Return the [X, Y] coordinate for the center point of the cell that contains the specified text.  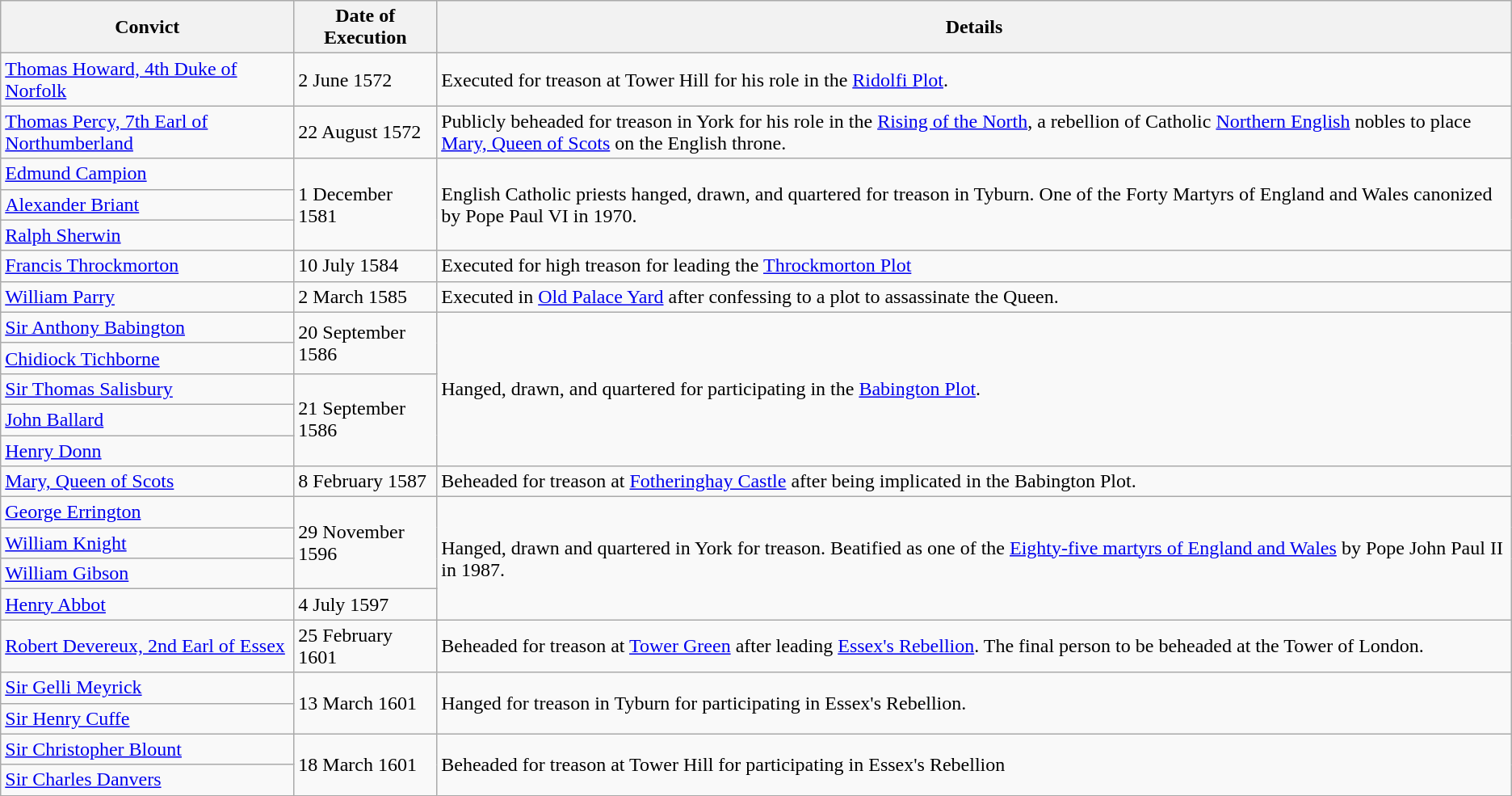
8 February 1587 [365, 482]
Beheaded for treason at Fotheringhay Castle after being implicated in the Babington Plot. [974, 482]
25 February 1601 [365, 646]
Robert Devereux, 2nd Earl of Essex [147, 646]
29 November 1596 [365, 543]
Sir Charles Danvers [147, 780]
18 March 1601 [365, 764]
Chidiock Tichborne [147, 358]
4 July 1597 [365, 604]
Executed in Old Palace Yard after confessing to a plot to assassinate the Queen. [974, 297]
Sir Christopher Blount [147, 749]
20 September 1586 [365, 343]
Edmund Campion [147, 174]
William Gibson [147, 574]
William Parry [147, 297]
Executed for treason at Tower Hill for his role in the Ridolfi Plot. [974, 79]
Mary, Queen of Scots [147, 482]
Sir Anthony Babington [147, 327]
10 July 1584 [365, 266]
2 March 1585 [365, 297]
Convict [147, 27]
Sir Henry Cuffe [147, 718]
Hanged, drawn, and quartered for participating in the Babington Plot. [974, 389]
Hanged, drawn and quartered in York for treason. Beatified as one of the Eighty-five martyrs of England and Wales by Pope John Paul II in 1987. [974, 558]
Hanged for treason in Tyburn for participating in Essex's Rebellion. [974, 703]
Thomas Percy, 7th Earl of Northumberland [147, 133]
Executed for high treason for leading the Throckmorton Plot [974, 266]
Beheaded for treason at Tower Hill for participating in Essex's Rebellion [974, 764]
13 March 1601 [365, 703]
John Ballard [147, 419]
Sir Gelli Meyrick [147, 688]
Ralph Sherwin [147, 235]
Francis Throckmorton [147, 266]
Sir Thomas Salisbury [147, 389]
22 August 1572 [365, 133]
William Knight [147, 543]
1 December 1581 [365, 204]
21 September 1586 [365, 419]
2 June 1572 [365, 79]
Thomas Howard, 4th Duke of Norfolk [147, 79]
Alexander Briant [147, 204]
Beheaded for treason at Tower Green after leading Essex's Rebellion. The final person to be beheaded at the Tower of London. [974, 646]
George Errington [147, 512]
Henry Abbot [147, 604]
Details [974, 27]
Date of Execution [365, 27]
Henry Donn [147, 450]
